Capture the cell that displays the provided text and extract its [X, Y] central coordinate. 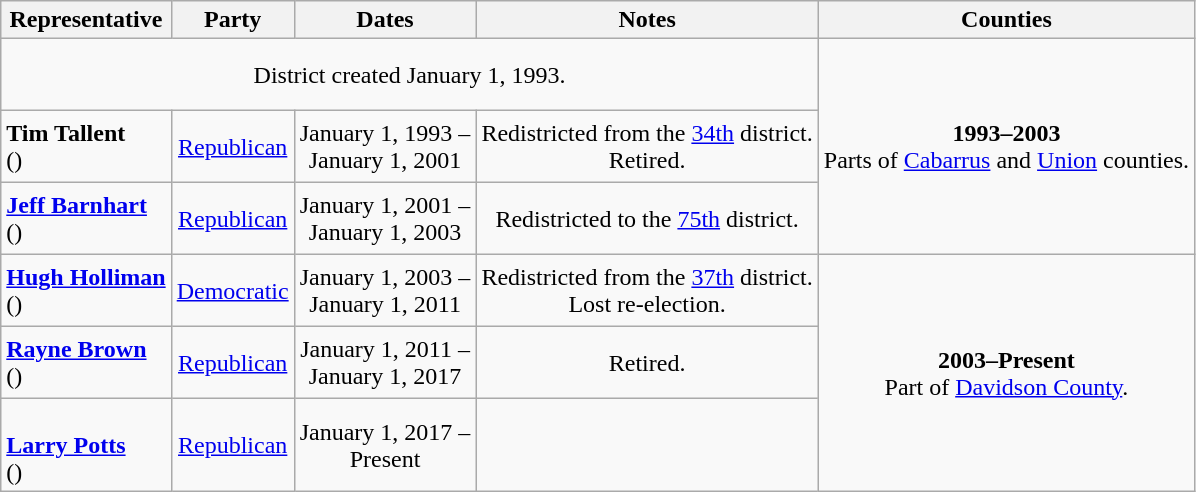
Democratic [232, 291]
January 1, 2017 – Present [385, 445]
January 1, 1993 – January 1, 2001 [385, 147]
Party [232, 20]
Counties [1006, 20]
Dates [385, 20]
Notes [647, 20]
Larry Potts() [86, 445]
2003–Present Part of Davidson County. [1006, 373]
1993–2003 Parts of Cabarrus and Union counties. [1006, 147]
January 1, 2003 – January 1, 2011 [385, 291]
Representative [86, 20]
Tim Tallent() [86, 147]
District created January 1, 1993. [410, 75]
January 1, 2011 – January 1, 2017 [385, 363]
Hugh Holliman() [86, 291]
Rayne Brown() [86, 363]
Jeff Barnhart() [86, 219]
Redistricted from the 34th district. Retired. [647, 147]
Redistricted from the 37th district. Lost re-election. [647, 291]
January 1, 2001 – January 1, 2003 [385, 219]
Retired. [647, 363]
Redistricted to the 75th district. [647, 219]
